Capture the cell that displays the provided text and extract its (X, Y) central coordinate. 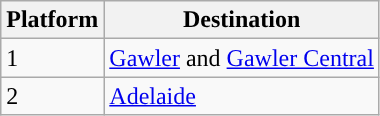
Adelaide (242, 96)
2 (52, 96)
1 (52, 58)
Platform (52, 20)
Gawler and Gawler Central (242, 58)
Destination (242, 20)
